Locate the cell with the specified text and output its [X, Y] center coordinate. 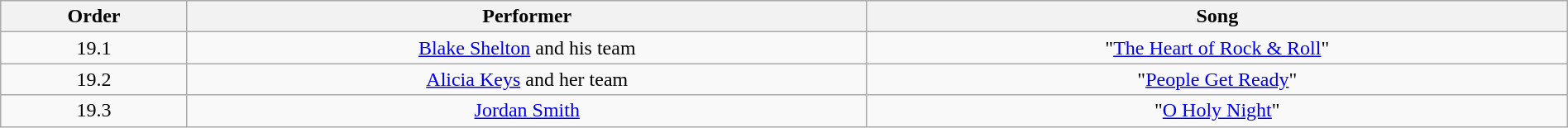
"People Get Ready" [1217, 79]
Song [1217, 17]
Alicia Keys and her team [527, 79]
19.1 [94, 48]
Order [94, 17]
"The Heart of Rock & Roll" [1217, 48]
Performer [527, 17]
"O Holy Night" [1217, 111]
Blake Shelton and his team [527, 48]
19.2 [94, 79]
Jordan Smith [527, 111]
19.3 [94, 111]
